Locate the cell with the specified text and output its [x, y] center coordinate. 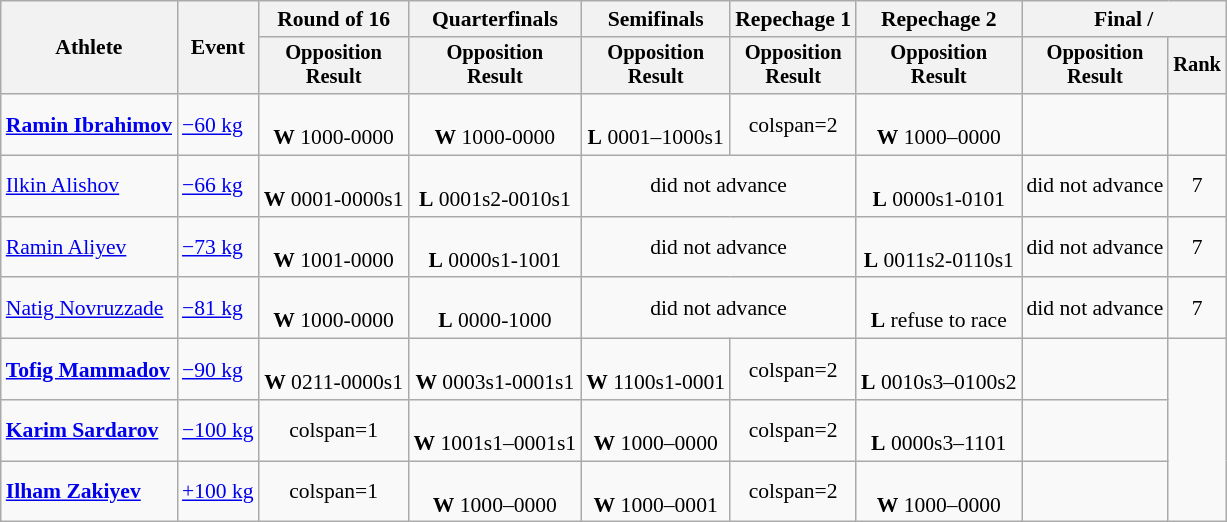
W 0001-0000s1 [334, 186]
W 0211-0000s1 [334, 370]
Ramin Aliyev [89, 248]
Athlete [89, 48]
Quarterfinals [496, 19]
Natig Novruzzade [89, 308]
−90 kg [218, 370]
L 0000s1-1001 [496, 248]
−66 kg [218, 186]
Tofig Mammadov [89, 370]
Repechage 2 [938, 19]
Karim Sardarov [89, 430]
L 0000s1-0101 [938, 186]
−73 kg [218, 248]
−100 kg [218, 430]
W 1000–0001 [656, 492]
W 1001s1–0001s1 [496, 430]
Final / [1124, 19]
L 0001–1000s1 [656, 124]
W 1001-0000 [334, 248]
Semifinals [656, 19]
−81 kg [218, 308]
W 1100s1-0001 [656, 370]
Ilkin Alishov [89, 186]
W 0003s1-0001s1 [496, 370]
−60 kg [218, 124]
L refuse to race [938, 308]
Rank [1197, 66]
L 0011s2-0110s1 [938, 248]
+100 kg [218, 492]
L 0001s2-0010s1 [496, 186]
L 0000s3–1101 [938, 430]
Ilham Zakiyev [89, 492]
Ramin Ibrahimov [89, 124]
Event [218, 48]
L 0010s3–0100s2 [938, 370]
L 0000-1000 [496, 308]
Round of 16 [334, 19]
Repechage 1 [793, 19]
